Capture the cell that displays the provided text and extract its (X, Y) central coordinate. 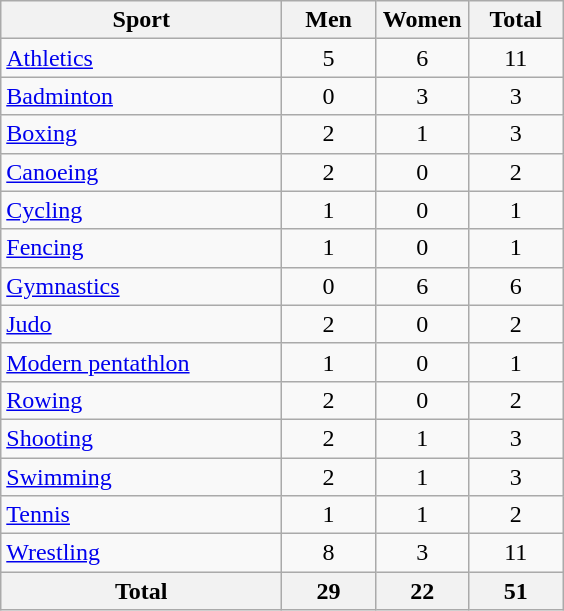
Modern pentathlon (142, 362)
Athletics (142, 58)
Wrestling (142, 553)
Fencing (142, 248)
8 (329, 553)
Boxing (142, 134)
Men (329, 20)
Judo (142, 324)
29 (329, 591)
51 (516, 591)
22 (422, 591)
Rowing (142, 400)
Women (422, 20)
Badminton (142, 96)
Tennis (142, 515)
Sport (142, 20)
Cycling (142, 210)
5 (329, 58)
Shooting (142, 438)
Canoeing (142, 172)
Swimming (142, 477)
Gymnastics (142, 286)
